Scan for the cell matching the given text and deliver its (X, Y) coordinate at center. 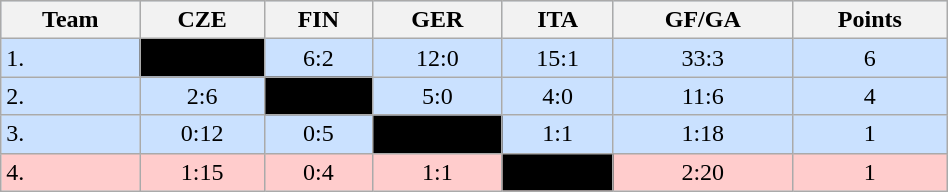
1:18 (702, 134)
Points (870, 20)
FIN (318, 20)
2. (70, 96)
GF/GA (702, 20)
GER (437, 20)
15:1 (558, 58)
12:0 (437, 58)
33:3 (702, 58)
2:20 (702, 172)
1. (70, 58)
4:0 (558, 96)
4. (70, 172)
11:6 (702, 96)
6:2 (318, 58)
CZE (202, 20)
2:6 (202, 96)
1:15 (202, 172)
4 (870, 96)
6 (870, 58)
ITA (558, 20)
0:12 (202, 134)
0:5 (318, 134)
Team (70, 20)
3. (70, 134)
0:4 (318, 172)
5:0 (437, 96)
